Search for the cell housing the specified text and yield its (x, y) center coordinate. 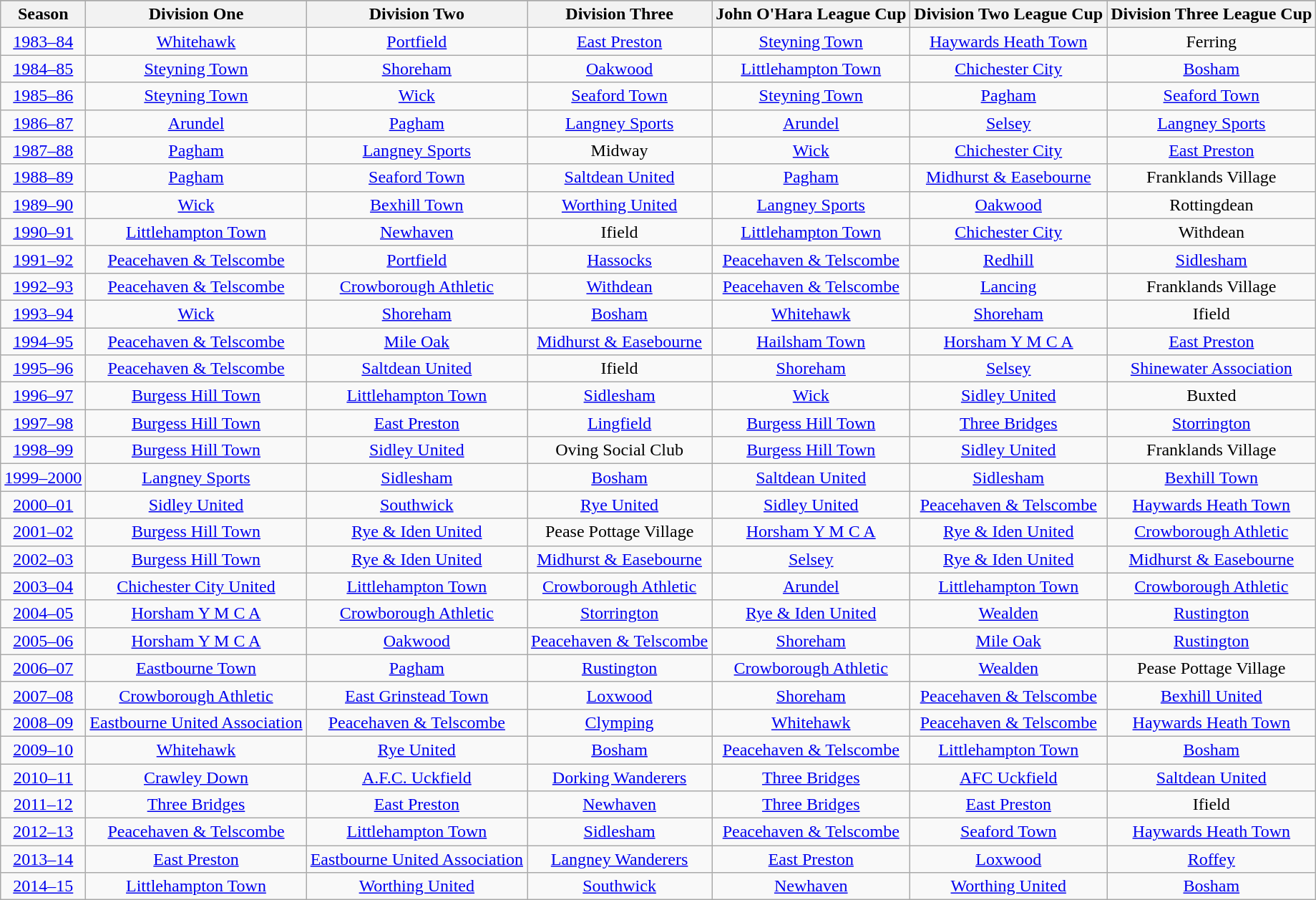
Chichester City United (196, 586)
2011–12 (43, 805)
East Grinstead Town (416, 695)
2003–04 (43, 586)
1995–96 (43, 369)
Rottingdean (1212, 205)
Hailsham Town (811, 342)
Langney Wanderers (619, 859)
Eastbourne Town (196, 668)
Division Three League Cup (1212, 14)
2008–09 (43, 722)
1993–94 (43, 314)
1996–97 (43, 396)
1985–86 (43, 96)
1983–84 (43, 42)
Buxted (1212, 396)
Hassocks (619, 259)
Lingfield (619, 423)
1984–85 (43, 69)
1997–98 (43, 423)
2004–05 (43, 614)
2012–13 (43, 832)
Division Three (619, 14)
Bexhill United (1212, 695)
1994–95 (43, 342)
Season (43, 14)
Division Two League Cup (1009, 14)
Oving Social Club (619, 450)
A.F.C. Uckfield (416, 777)
Midway (619, 150)
John O'Hara League Cup (811, 14)
Division Two (416, 14)
2009–10 (43, 750)
1990–91 (43, 232)
1987–88 (43, 150)
2010–11 (43, 777)
2001–02 (43, 532)
1992–93 (43, 286)
Dorking Wanderers (619, 777)
1989–90 (43, 205)
2006–07 (43, 668)
2007–08 (43, 695)
Ferring (1212, 42)
1991–92 (43, 259)
Division One (196, 14)
2002–03 (43, 559)
2005–06 (43, 641)
AFC Uckfield (1009, 777)
2013–14 (43, 859)
Shinewater Association (1212, 369)
1986–87 (43, 123)
1988–89 (43, 178)
Redhill (1009, 259)
Crawley Down (196, 777)
2000–01 (43, 505)
Roffey (1212, 859)
1998–99 (43, 450)
1999–2000 (43, 478)
Lancing (1009, 286)
2014–15 (43, 886)
Clymping (619, 722)
